Locate the cell with the specified text and output its (x, y) center coordinate. 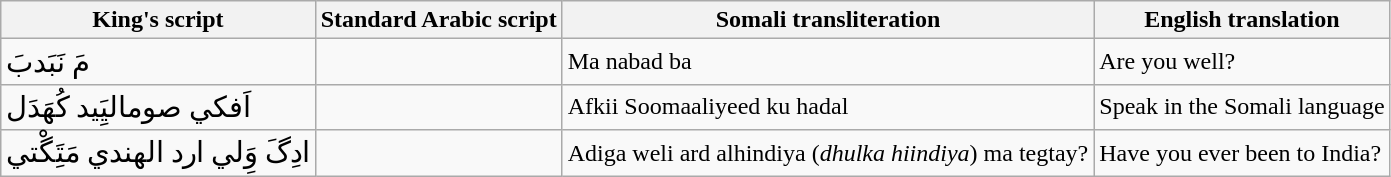
Standard Arabic script (438, 20)
Ma nabad ba (828, 62)
King's script (158, 20)
Somali transliteration (828, 20)
Speak in the Somali language (1242, 107)
English translation (1242, 20)
Are you well? (1242, 62)
Adiga weli ard alhindiya (dhulka hiindiya) ma tegtay? (828, 153)
Afkii Soomaaliyeed ku hadal (828, 107)
Have you ever been to India? (1242, 153)
مَ نَبَدبَ (158, 62)
ادِگَ وَِلي ارد الهندي مَتَِگْتي (158, 153)
اَفكي صوماليَِيد كُهَدَل (158, 107)
